Scan for the cell matching the given text and deliver its (X, Y) coordinate at center. 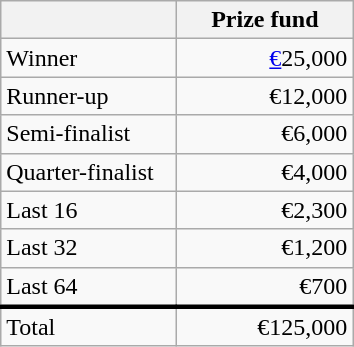
€125,000 (265, 327)
€25,000 (265, 58)
€6,000 (265, 134)
€1,200 (265, 248)
€12,000 (265, 96)
Last 16 (89, 210)
€4,000 (265, 172)
Total (89, 327)
Semi-finalist (89, 134)
Last 32 (89, 248)
Quarter-finalist (89, 172)
Winner (89, 58)
Last 64 (89, 287)
Runner-up (89, 96)
€2,300 (265, 210)
€700 (265, 287)
Prize fund (265, 20)
